Pinpoint the cell where the given text exists, returning its (X, Y) midpoint coordinate. 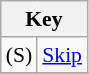
(S) (20, 55)
Key (44, 19)
Skip (62, 55)
